Search for the cell housing the specified text and yield its [X, Y] center coordinate. 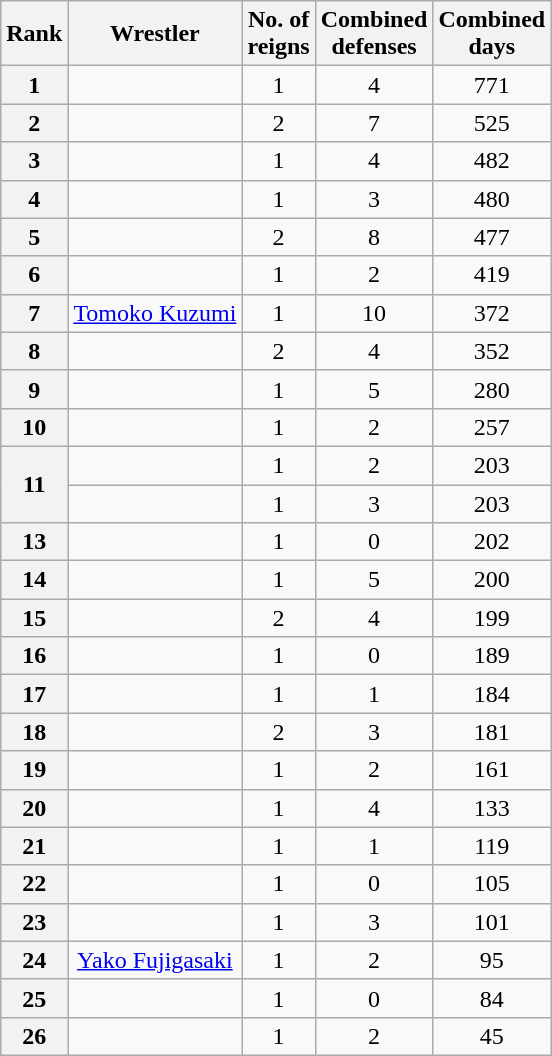
352 [492, 351]
84 [492, 998]
184 [492, 694]
19 [34, 770]
280 [492, 389]
133 [492, 808]
18 [34, 732]
21 [34, 846]
15 [34, 618]
Combineddays [492, 34]
161 [492, 770]
202 [492, 542]
24 [34, 960]
419 [492, 275]
16 [34, 656]
200 [492, 580]
11 [34, 484]
482 [492, 161]
372 [492, 313]
771 [492, 85]
20 [34, 808]
17 [34, 694]
6 [34, 275]
26 [34, 1036]
Tomoko Kuzumi [155, 313]
9 [34, 389]
Wrestler [155, 34]
189 [492, 656]
14 [34, 580]
Combineddefenses [374, 34]
480 [492, 199]
105 [492, 884]
525 [492, 123]
13 [34, 542]
23 [34, 922]
199 [492, 618]
119 [492, 846]
Rank [34, 34]
22 [34, 884]
45 [492, 1036]
181 [492, 732]
477 [492, 237]
25 [34, 998]
No. ofreigns [278, 34]
101 [492, 922]
95 [492, 960]
257 [492, 427]
Yako Fujigasaki [155, 960]
